Extract the [x, y] coordinate from the center of the cell holding the provided text.  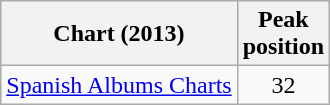
Peakposition [283, 34]
Spanish Albums Charts [119, 85]
32 [283, 85]
Chart (2013) [119, 34]
